Determine the (x, y) coordinate at the center of the cell enclosing the given text.  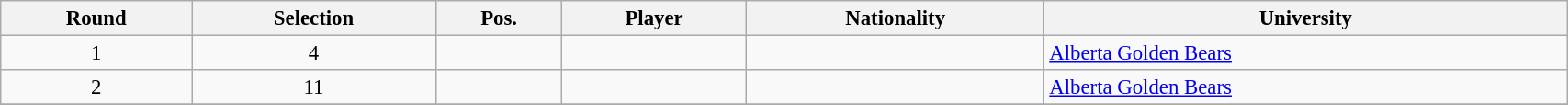
Nationality (895, 18)
Pos. (500, 18)
1 (96, 53)
11 (313, 87)
4 (313, 53)
University (1306, 18)
Round (96, 18)
Player (654, 18)
Selection (313, 18)
2 (96, 87)
